Pinpoint the cell where the given text exists, returning its (x, y) midpoint coordinate. 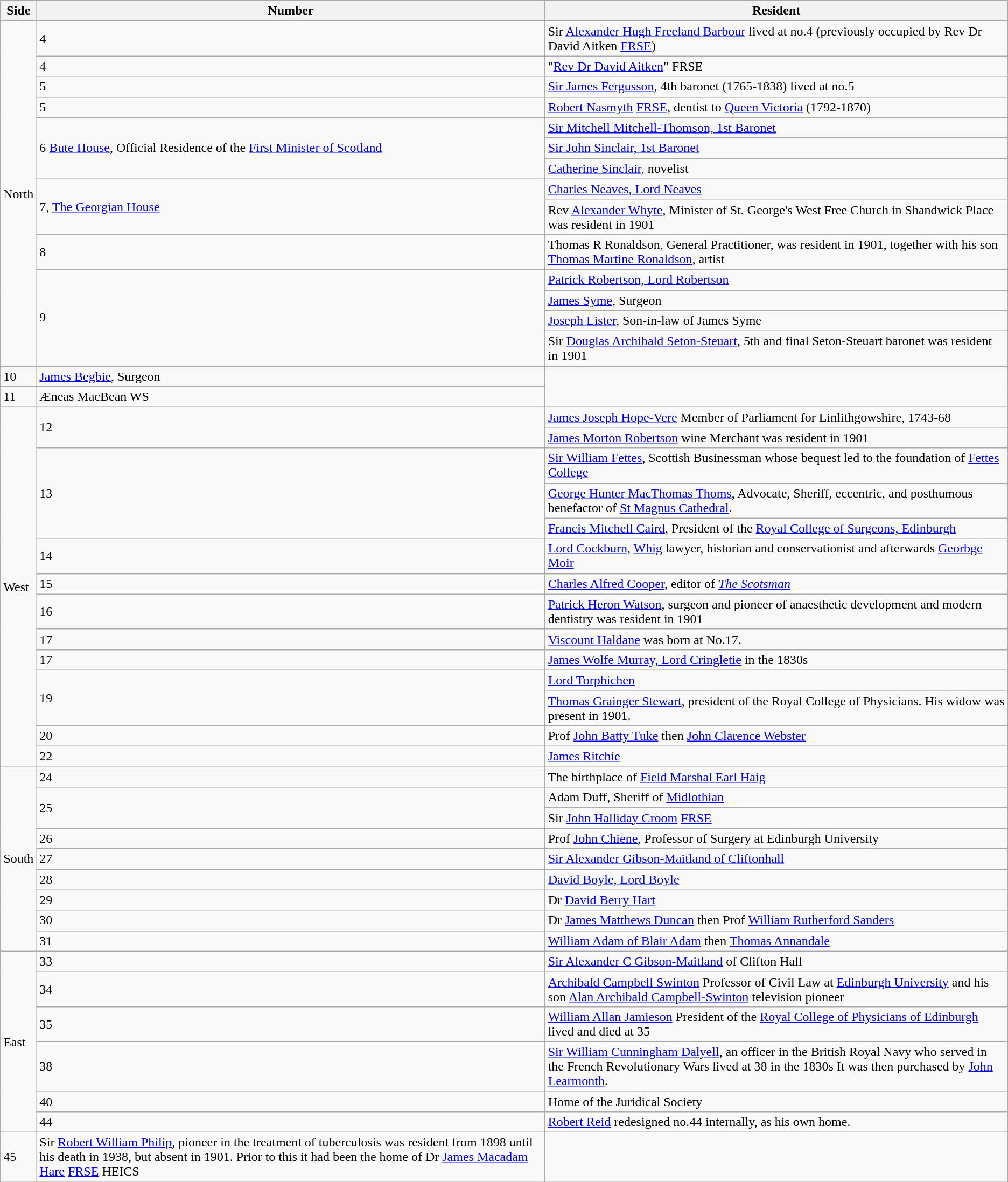
Number (291, 11)
Lord Cockburn, Whig lawyer, historian and conservationist and afterwards Georbge Moir (776, 556)
Patrick Robertson, Lord Robertson (776, 279)
20 (291, 736)
28 (291, 879)
13 (291, 493)
30 (291, 920)
19 (291, 698)
North (18, 194)
35 (291, 1024)
Resident (776, 11)
Sir Mitchell Mitchell-Thomson, 1st Baronet (776, 128)
Side (18, 11)
44 (291, 1122)
George Hunter MacThomas Thoms, Advocate, Sheriff, eccentric, and posthumous benefactor of St Magnus Cathedral. (776, 501)
James Begbie, Surgeon (291, 376)
James Wolfe Murray, Lord Cringletie in the 1830s (776, 660)
14 (291, 556)
Dr James Matthews Duncan then Prof William Rutherford Sanders (776, 920)
James Morton Robertson wine Merchant was resident in 1901 (776, 438)
Thomas Grainger Stewart, president of the Royal College of Physicians. His widow was present in 1901. (776, 708)
40 (291, 1101)
15 (291, 584)
12 (291, 428)
Adam Duff, Sheriff of Midlothian (776, 798)
24 (291, 777)
38 (291, 1066)
22 (291, 757)
James Joseph Hope-Vere Member of Parliament for Linlithgowshire, 1743-68 (776, 417)
Sir Douglas Archibald Seton-Steuart, 5th and final Seton-Steuart baronet was resident in 1901 (776, 349)
Home of the Juridical Society (776, 1101)
6 Bute House, Official Residence of the First Minister of Scotland (291, 148)
Sir Alexander Hugh Freeland Barbour lived at no.4 (previously occupied by Rev Dr David Aitken FRSE) (776, 39)
Francis Mitchell Caird, President of the Royal College of Surgeons, Edinburgh (776, 528)
Robert Reid redesigned no.44 internally, as his own home. (776, 1122)
Æneas MacBean WS (291, 397)
11 (18, 397)
7, The Georgian House (291, 207)
James Ritchie (776, 757)
William Allan Jamieson President of the Royal College of Physicians of Edinburgh lived and died at 35 (776, 1024)
Prof John Chiene, Professor of Surgery at Edinburgh University (776, 838)
Charles Neaves, Lord Neaves (776, 189)
South (18, 859)
Sir John Sinclair, 1st Baronet (776, 148)
Thomas R Ronaldson, General Practitioner, was resident in 1901, together with his son Thomas Martine Ronaldson, artist (776, 252)
27 (291, 859)
25 (291, 808)
Lord Torphichen (776, 680)
Rev Alexander Whyte, Minister of St. George's West Free Church in Shandwick Place was resident in 1901 (776, 216)
10 (18, 376)
Sir John Halliday Croom FRSE (776, 818)
Patrick Heron Watson, surgeon and pioneer of anaesthetic development and modern dentistry was resident in 1901 (776, 612)
8 (291, 252)
29 (291, 900)
William Adam of Blair Adam then Thomas Annandale (776, 941)
9 (291, 318)
Joseph Lister, Son-in-law of James Syme (776, 321)
West (18, 587)
16 (291, 612)
"Rev Dr David Aitken" FRSE (776, 66)
Catherine Sinclair, novelist (776, 169)
45 (18, 1157)
East (18, 1041)
Sir Alexander Gibson-Maitland of Cliftonhall (776, 859)
34 (291, 989)
31 (291, 941)
Robert Nasmyth FRSE, dentist to Queen Victoria (1792-1870) (776, 107)
James Syme, Surgeon (776, 300)
26 (291, 838)
Sir William Fettes, Scottish Businessman whose bequest led to the foundation of Fettes College (776, 465)
The birthplace of Field Marshal Earl Haig (776, 777)
Charles Alfred Cooper, editor of The Scotsman (776, 584)
Sir James Fergusson, 4th baronet (1765-1838) lived at no.5 (776, 87)
Viscount Haldane was born at No.17. (776, 639)
Dr David Berry Hart (776, 900)
Sir Alexander C Gibson-Maitland of Clifton Hall (776, 961)
Archibald Campbell Swinton Professor of Civil Law at Edinburgh University and his son Alan Archibald Campbell-Swinton television pioneer (776, 989)
33 (291, 961)
David Boyle, Lord Boyle (776, 879)
Prof John Batty Tuke then John Clarence Webster (776, 736)
